Detect which cell encompasses the target text, then output its (x, y) center coordinate. 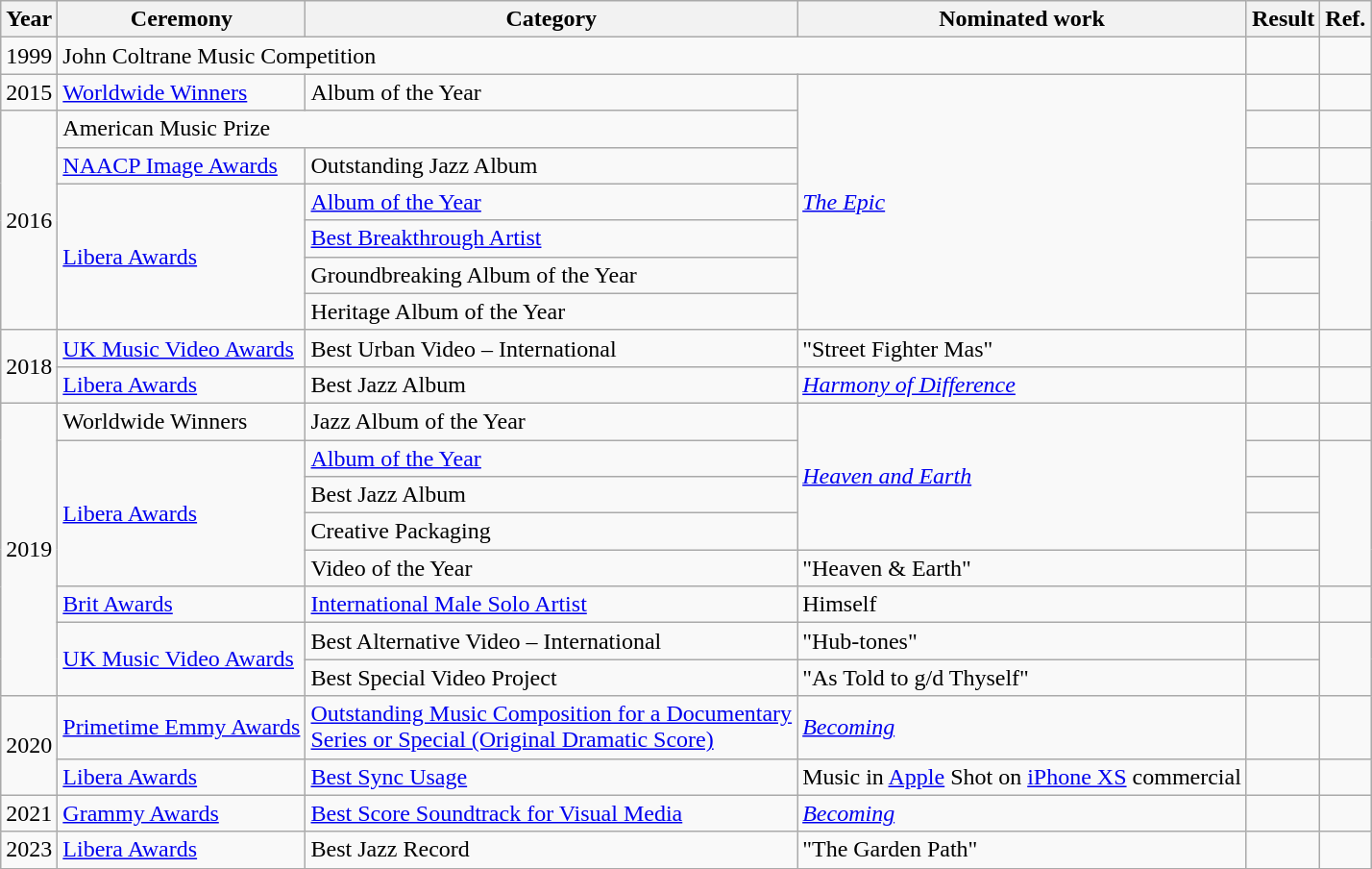
Year (29, 19)
Category (551, 19)
John Coltrane Music Competition (652, 56)
2016 (29, 220)
Video of the Year (551, 568)
Best Special Video Project (551, 678)
"The Garden Path" (1022, 850)
"Heaven & Earth" (1022, 568)
Jazz Album of the Year (551, 421)
Heaven and Earth (1022, 476)
Best Sync Usage (551, 777)
"Street Fighter Mas" (1022, 348)
Heritage Album of the Year (551, 311)
Himself (1022, 605)
Result (1283, 19)
American Music Prize (428, 129)
Best Breakthrough Artist (551, 238)
Primetime Emmy Awards (182, 727)
2015 (29, 92)
The Epic (1022, 202)
Creative Packaging (551, 532)
Ceremony (182, 19)
2019 (29, 549)
2023 (29, 850)
Best Urban Video – International (551, 348)
International Male Solo Artist (551, 605)
1999 (29, 56)
"As Told to g/d Thyself" (1022, 678)
2021 (29, 813)
Best Alternative Video – International (551, 641)
Nominated work (1022, 19)
Brit Awards (182, 605)
Best Jazz Record (551, 850)
Best Score Soundtrack for Visual Media (551, 813)
"Hub-tones" (1022, 641)
Grammy Awards (182, 813)
2020 (29, 746)
Harmony of Difference (1022, 385)
Music in Apple Shot on iPhone XS commercial (1022, 777)
Ref. (1345, 19)
Groundbreaking Album of the Year (551, 275)
Outstanding Jazz Album (551, 165)
Outstanding Music Composition for a DocumentarySeries or Special (Original Dramatic Score) (551, 727)
2018 (29, 366)
NAACP Image Awards (182, 165)
